Find where the given text appears and provide that cell's center as (X, Y) coordinate. 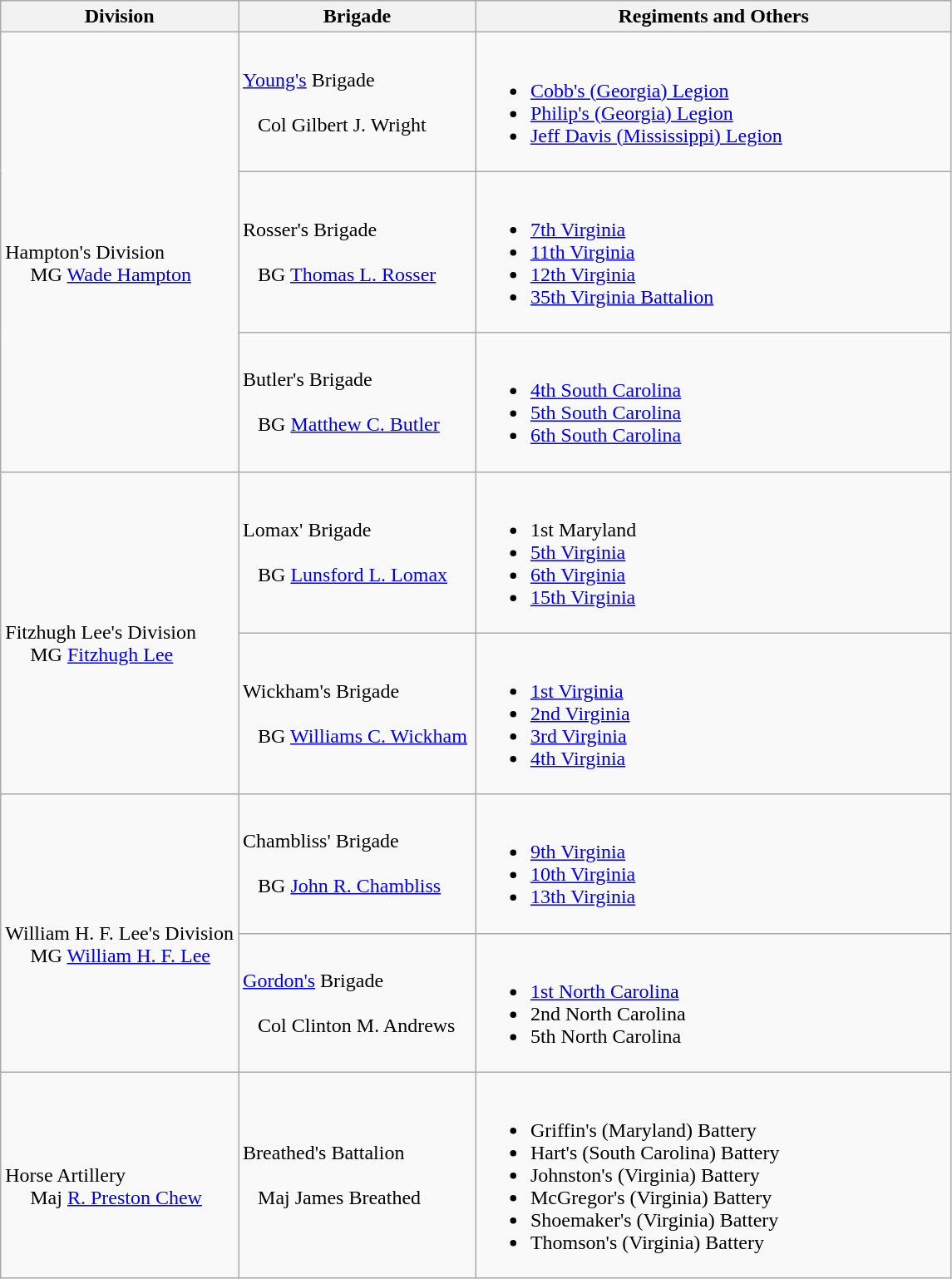
Division (120, 17)
Young's Brigade Col Gilbert J. Wright (358, 101)
Fitzhugh Lee's Division MG Fitzhugh Lee (120, 633)
Hampton's Division MG Wade Hampton (120, 252)
Regiments and Others (713, 17)
Chambliss' Brigade BG John R. Chambliss (358, 863)
Breathed's Battalion Maj James Breathed (358, 1175)
Rosser's Brigade BG Thomas L. Rosser (358, 252)
Cobb's (Georgia) LegionPhilip's (Georgia) LegionJeff Davis (Mississippi) Legion (713, 101)
1st Virginia2nd Virginia3rd Virginia4th Virginia (713, 714)
1st North Carolina2nd North Carolina5th North Carolina (713, 1003)
Lomax' Brigade BG Lunsford L. Lomax (358, 552)
Gordon's Brigade Col Clinton M. Andrews (358, 1003)
4th South Carolina5th South Carolina6th South Carolina (713, 402)
William H. F. Lee's Division MG William H. F. Lee (120, 933)
Brigade (358, 17)
1st Maryland5th Virginia6th Virginia15th Virginia (713, 552)
Butler's Brigade BG Matthew C. Butler (358, 402)
7th Virginia11th Virginia12th Virginia35th Virginia Battalion (713, 252)
Horse Artillery Maj R. Preston Chew (120, 1175)
Wickham's Brigade BG Williams C. Wickham (358, 714)
9th Virginia10th Virginia13th Virginia (713, 863)
